Capture the cell that displays the provided text and extract its (x, y) central coordinate. 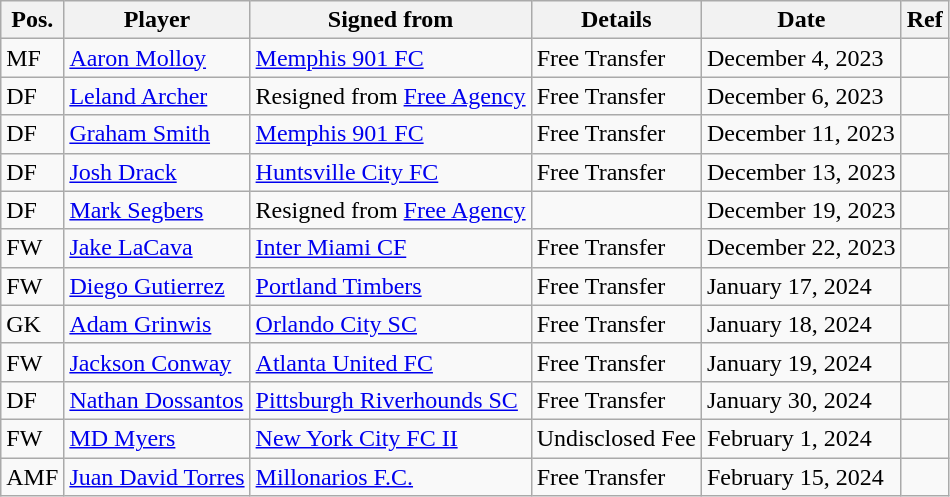
Pos. (32, 20)
MD Myers (157, 438)
December 19, 2023 (801, 210)
Details (616, 20)
Millonarios F.C. (390, 477)
Huntsville City FC (390, 172)
Jackson Conway (157, 362)
Orlando City SC (390, 324)
Diego Gutierrez (157, 286)
December 4, 2023 (801, 58)
February 15, 2024 (801, 477)
Atlanta United FC (390, 362)
Adam Grinwis (157, 324)
Juan David Torres (157, 477)
Ref (924, 20)
New York City FC II (390, 438)
February 1, 2024 (801, 438)
Aaron Molloy (157, 58)
Graham Smith (157, 134)
December 11, 2023 (801, 134)
December 6, 2023 (801, 96)
January 17, 2024 (801, 286)
Portland Timbers (390, 286)
December 13, 2023 (801, 172)
Inter Miami CF (390, 248)
Undisclosed Fee (616, 438)
Leland Archer (157, 96)
Pittsburgh Riverhounds SC (390, 400)
AMF (32, 477)
GK (32, 324)
MF (32, 58)
Signed from (390, 20)
Mark Segbers (157, 210)
January 18, 2024 (801, 324)
December 22, 2023 (801, 248)
January 19, 2024 (801, 362)
Date (801, 20)
Josh Drack (157, 172)
Player (157, 20)
January 30, 2024 (801, 400)
Jake LaCava (157, 248)
Nathan Dossantos (157, 400)
